Find where the given text appears and provide that cell's center as [X, Y] coordinate. 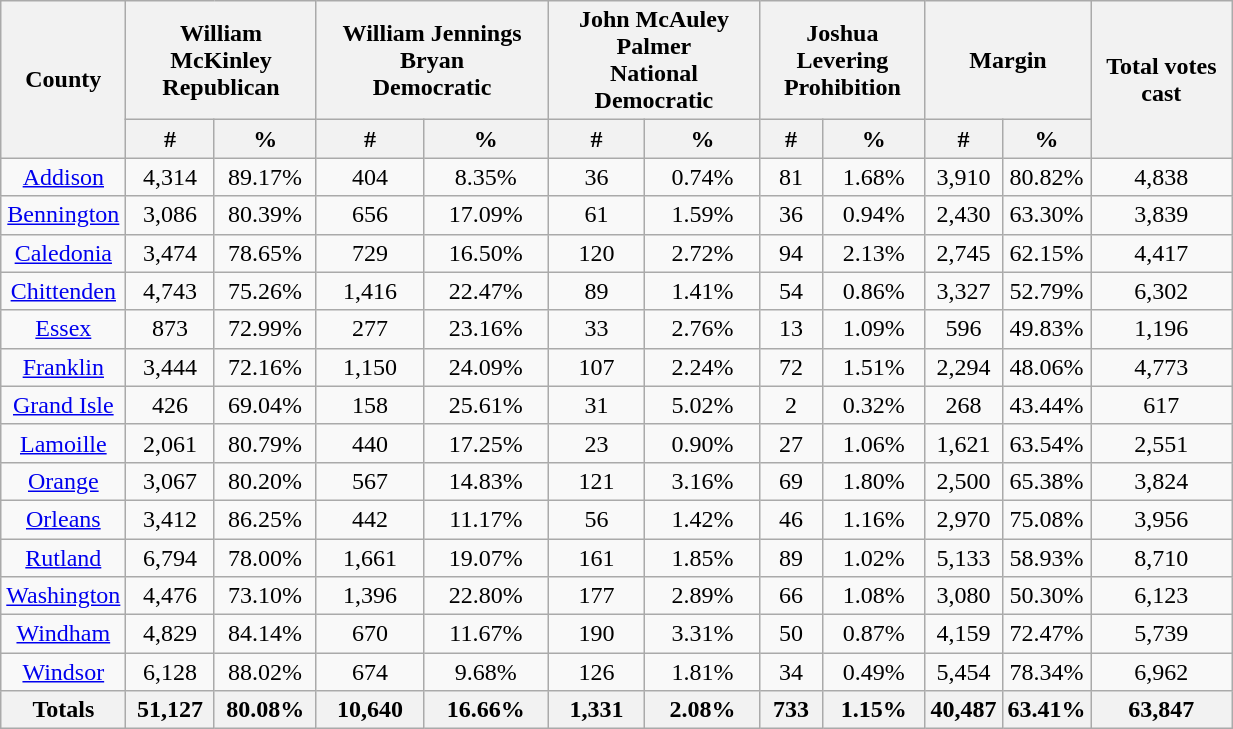
1.02% [874, 557]
4,743 [170, 291]
11.67% [486, 634]
24.09% [486, 367]
1,416 [370, 291]
0.49% [874, 672]
46 [792, 519]
4,417 [1162, 253]
72.47% [1046, 634]
656 [370, 215]
72 [792, 367]
729 [370, 253]
80.79% [265, 443]
873 [170, 329]
3,474 [170, 253]
674 [370, 672]
Franklin [64, 367]
0.74% [702, 177]
58.93% [1046, 557]
80.39% [265, 215]
1.15% [874, 710]
Total votes cast [1162, 80]
1,331 [596, 710]
1,150 [370, 367]
1,396 [370, 596]
Addison [64, 177]
84.14% [265, 634]
733 [792, 710]
161 [596, 557]
2.72% [702, 253]
10,640 [370, 710]
Chittenden [64, 291]
27 [792, 443]
0.86% [874, 291]
69.04% [265, 405]
31 [596, 405]
404 [370, 177]
4,829 [170, 634]
2,061 [170, 443]
1.41% [702, 291]
426 [170, 405]
Windham [64, 634]
17.09% [486, 215]
88.02% [265, 672]
5,739 [1162, 634]
Bennington [64, 215]
126 [596, 672]
2.24% [702, 367]
3,327 [964, 291]
11.17% [486, 519]
6,962 [1162, 672]
22.47% [486, 291]
120 [596, 253]
1.68% [874, 177]
3.31% [702, 634]
69 [792, 481]
3,067 [170, 481]
19.07% [486, 557]
0.90% [702, 443]
1,196 [1162, 329]
2,430 [964, 215]
0.87% [874, 634]
2,551 [1162, 443]
6,128 [170, 672]
13 [792, 329]
Grand Isle [64, 405]
190 [596, 634]
1.09% [874, 329]
6,302 [1162, 291]
34 [792, 672]
2,970 [964, 519]
4,159 [964, 634]
3,824 [1162, 481]
Rutland [64, 557]
William McKinleyRepublican [221, 60]
3,086 [170, 215]
1,621 [964, 443]
94 [792, 253]
0.94% [874, 215]
4,773 [1162, 367]
158 [370, 405]
62.15% [1046, 253]
80.82% [1046, 177]
2,500 [964, 481]
Totals [64, 710]
16.50% [486, 253]
78.65% [265, 253]
1.51% [874, 367]
Orange [64, 481]
23.16% [486, 329]
14.83% [486, 481]
56 [596, 519]
Lamoille [64, 443]
72.16% [265, 367]
3,412 [170, 519]
75.26% [265, 291]
3.16% [702, 481]
5,133 [964, 557]
16.66% [486, 710]
89.17% [265, 177]
1.80% [874, 481]
48.06% [1046, 367]
66 [792, 596]
6,794 [170, 557]
51,127 [170, 710]
1.08% [874, 596]
1.06% [874, 443]
2.89% [702, 596]
567 [370, 481]
9.68% [486, 672]
1.59% [702, 215]
2.08% [702, 710]
596 [964, 329]
63.30% [1046, 215]
63.41% [1046, 710]
2 [792, 405]
25.61% [486, 405]
Orleans [64, 519]
Washington [64, 596]
107 [596, 367]
65.38% [1046, 481]
617 [1162, 405]
52.79% [1046, 291]
121 [596, 481]
63.54% [1046, 443]
78.34% [1046, 672]
43.44% [1046, 405]
3,910 [964, 177]
54 [792, 291]
40,487 [964, 710]
78.00% [265, 557]
5.02% [702, 405]
Essex [64, 329]
2,294 [964, 367]
3,080 [964, 596]
4,476 [170, 596]
50.30% [1046, 596]
50 [792, 634]
2.13% [874, 253]
8,710 [1162, 557]
Margin [1008, 60]
4,838 [1162, 177]
1.16% [874, 519]
17.25% [486, 443]
277 [370, 329]
6,123 [1162, 596]
8.35% [486, 177]
177 [596, 596]
1.42% [702, 519]
1,661 [370, 557]
33 [596, 329]
268 [964, 405]
75.08% [1046, 519]
80.20% [265, 481]
County [64, 80]
1.85% [702, 557]
Joshua LeveringProhibition [842, 60]
Caledonia [64, 253]
5,454 [964, 672]
2,745 [964, 253]
73.10% [265, 596]
442 [370, 519]
0.32% [874, 405]
72.99% [265, 329]
4,314 [170, 177]
440 [370, 443]
23 [596, 443]
61 [596, 215]
William Jennings BryanDemocratic [432, 60]
22.80% [486, 596]
81 [792, 177]
80.08% [265, 710]
1.81% [702, 672]
3,839 [1162, 215]
3,444 [170, 367]
2.76% [702, 329]
49.83% [1046, 329]
Windsor [64, 672]
63,847 [1162, 710]
John McAuley PalmerNational Democratic [654, 60]
86.25% [265, 519]
670 [370, 634]
3,956 [1162, 519]
